Capture the cell that displays the provided text and extract its [x, y] central coordinate. 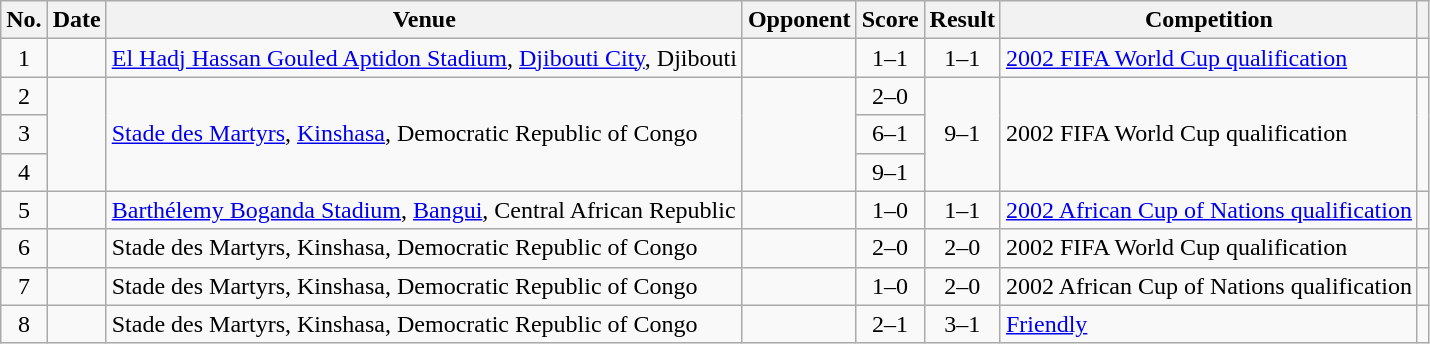
6–1 [890, 134]
1 [24, 58]
Friendly [1208, 324]
Venue [424, 20]
2 [24, 96]
7 [24, 286]
3–1 [962, 324]
3 [24, 134]
Barthélemy Boganda Stadium, Bangui, Central African Republic [424, 210]
Result [962, 20]
El Hadj Hassan Gouled Aptidon Stadium, Djibouti City, Djibouti [424, 58]
8 [24, 324]
Competition [1208, 20]
5 [24, 210]
2–1 [890, 324]
Date [76, 20]
4 [24, 172]
6 [24, 248]
Opponent [799, 20]
Score [890, 20]
No. [24, 20]
